Scan for the cell matching the given text and deliver its [X, Y] coordinate at center. 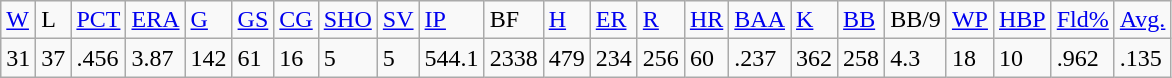
SHO [348, 20]
BAA [760, 20]
BB/9 [916, 20]
BB [862, 20]
L [54, 20]
WP [970, 20]
HBP [1022, 20]
GS [253, 20]
G [208, 20]
362 [814, 58]
.962 [1082, 58]
10 [1022, 58]
IP [452, 20]
258 [862, 58]
ERA [156, 20]
3.87 [156, 58]
544.1 [452, 58]
H [566, 20]
142 [208, 58]
BF [514, 20]
.237 [760, 58]
Avg. [1142, 20]
K [814, 20]
31 [18, 58]
60 [706, 58]
4.3 [916, 58]
2338 [514, 58]
PCT [98, 20]
W [18, 20]
CG [296, 20]
479 [566, 58]
SV [398, 20]
ER [614, 20]
16 [296, 58]
HR [706, 20]
18 [970, 58]
.456 [98, 58]
256 [660, 58]
234 [614, 58]
37 [54, 58]
.135 [1142, 58]
61 [253, 58]
Fld% [1082, 20]
R [660, 20]
